From the cell containing the given text, extract its center point as (X, Y) coordinate. 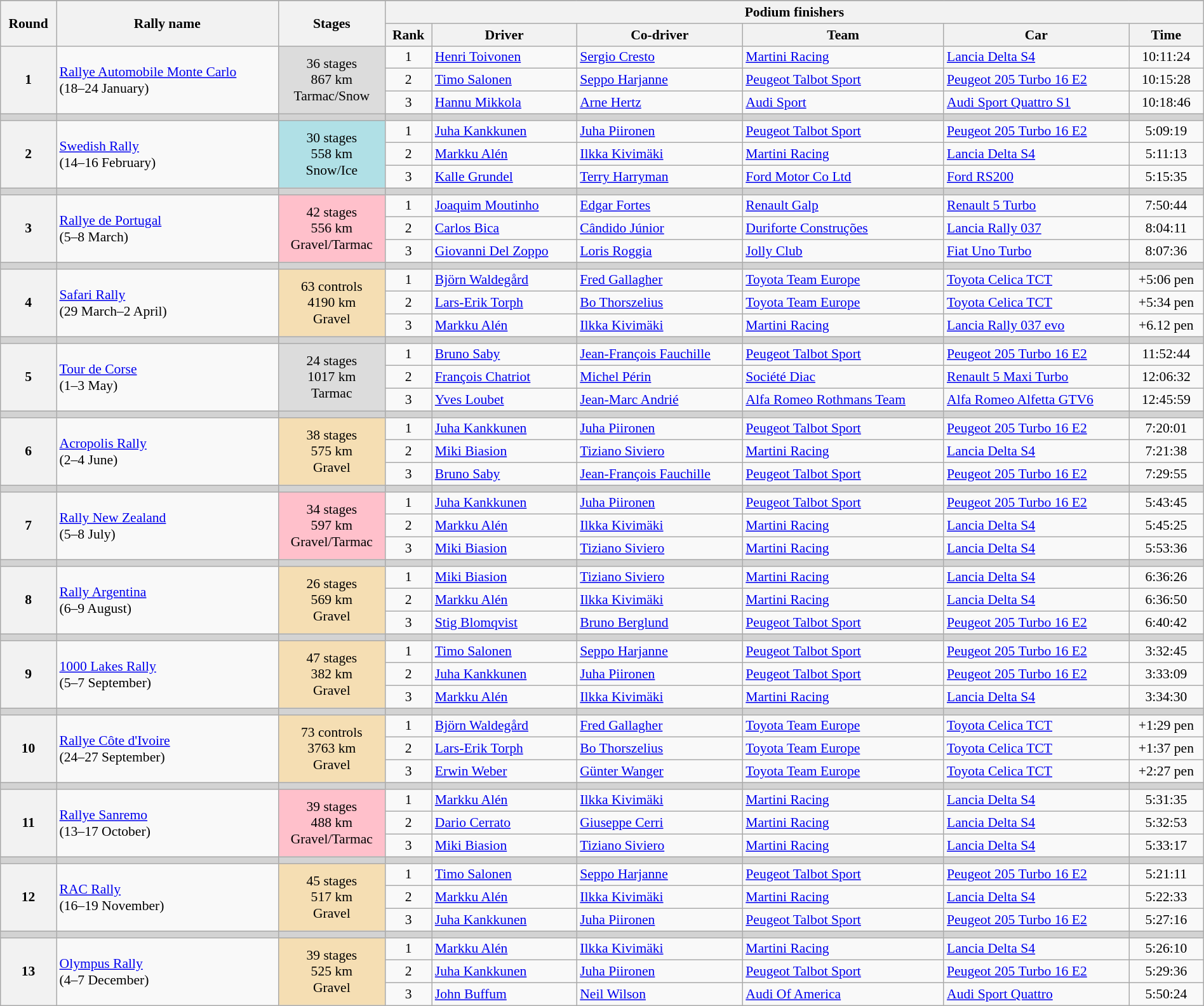
Duriforte Construções (843, 229)
Co-driver (659, 35)
+5:06 pen (1167, 280)
Rallye de Portugal(5–8 March) (167, 229)
6 (29, 451)
Rally name (167, 23)
5:21:11 (1167, 875)
Bruno Berglund (659, 623)
Sergio Cresto (659, 57)
Rallye Sanremo(13–17 October) (167, 823)
Henri Toivonen (504, 57)
5:27:16 (1167, 920)
10 (29, 748)
Rallye Côte d'Ivoire(24–27 September) (167, 748)
13 (29, 972)
Günter Wanger (659, 772)
10:15:28 (1167, 80)
5:09:19 (1167, 131)
30 stages558 kmSnow/Ice (331, 154)
Michel Périn (659, 377)
7:20:01 (1167, 429)
+5:34 pen (1167, 303)
3:32:45 (1167, 652)
5 (29, 377)
10:18:46 (1167, 103)
3:34:30 (1167, 697)
Rally Argentina(6–9 August) (167, 600)
Swedish Rally(14–16 February) (167, 154)
45 stages517 kmGravel (331, 897)
5:11:13 (1167, 154)
Loris Roggia (659, 251)
63 controls4190 kmGravel (331, 302)
Terry Harryman (659, 177)
Rally New Zealand(5–8 July) (167, 526)
Jean-Marc Andrié (659, 400)
Audi Sport Quattro S1 (1036, 103)
Dario Cerrato (504, 823)
Round (29, 23)
11:52:44 (1167, 354)
5:26:10 (1167, 949)
Jolly Club (843, 251)
Olympus Rally(4–7 December) (167, 972)
7:21:38 (1167, 452)
Car (1036, 35)
8 (29, 600)
+6.12 pen (1167, 326)
Giovanni Del Zoppo (504, 251)
39 stages525 kmGravel (331, 972)
Podium finishers (795, 12)
8:04:11 (1167, 229)
6:36:26 (1167, 577)
8:07:36 (1167, 251)
5:45:25 (1167, 526)
Audi Sport (843, 103)
Carlos Bica (504, 229)
10:11:24 (1167, 57)
Alfa Romeo Alfetta GTV6 (1036, 400)
Yves Loubet (504, 400)
24 stages1017 kmTarmac (331, 377)
11 (29, 823)
12:06:32 (1167, 377)
Ford Motor Co Ltd (843, 177)
Joaquim Moutinho (504, 206)
Lancia Rally 037 evo (1036, 326)
34 stages597 kmGravel/Tarmac (331, 526)
6:36:50 (1167, 600)
5:32:53 (1167, 823)
Ford RS200 (1036, 177)
Renault 5 Maxi Turbo (1036, 377)
5:22:33 (1167, 897)
38 stages575 kmGravel (331, 451)
39 stages488 kmGravel/Tarmac (331, 823)
9 (29, 674)
Neil Wilson (659, 995)
5:53:36 (1167, 549)
6:40:42 (1167, 623)
4 (29, 302)
Rallye Automobile Monte Carlo(18–24 January) (167, 80)
Acropolis Rally(2–4 June) (167, 451)
Tour de Corse(1–3 May) (167, 377)
Cândido Júnior (659, 229)
Edgar Fortes (659, 206)
Audi Of America (843, 995)
26 stages569 kmGravel (331, 600)
+2:27 pen (1167, 772)
12:45:59 (1167, 400)
5:29:36 (1167, 972)
Driver (504, 35)
36 stages867 kmTarmac/Snow (331, 80)
42 stages556 kmGravel/Tarmac (331, 229)
Kalle Grundel (504, 177)
Société Diac (843, 377)
John Buffum (504, 995)
5:50:24 (1167, 995)
12 (29, 897)
5:33:17 (1167, 846)
73 controls3763 kmGravel (331, 748)
7 (29, 526)
Stig Blomqvist (504, 623)
RAC Rally(16–19 November) (167, 897)
Time (1167, 35)
Alfa Romeo Rothmans Team (843, 400)
5:15:35 (1167, 177)
François Chatriot (504, 377)
Giuseppe Cerri (659, 823)
5:43:45 (1167, 503)
Team (843, 35)
Stages (331, 23)
Erwin Weber (504, 772)
Renault Galp (843, 206)
3:33:09 (1167, 674)
Hannu Mikkola (504, 103)
Lancia Rally 037 (1036, 229)
Rank (409, 35)
1000 Lakes Rally(5–7 September) (167, 674)
5:31:35 (1167, 800)
Arne Hertz (659, 103)
Fiat Uno Turbo (1036, 251)
Audi Sport Quattro (1036, 995)
7:50:44 (1167, 206)
7:29:55 (1167, 474)
47 stages382 kmGravel (331, 674)
Renault 5 Turbo (1036, 206)
+1:37 pen (1167, 749)
Safari Rally(29 March–2 April) (167, 302)
+1:29 pen (1167, 726)
